Capture the cell that displays the provided text and extract its [x, y] central coordinate. 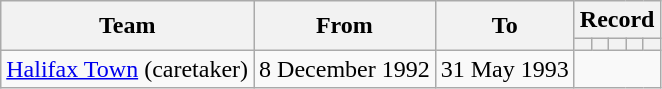
8 December 1992 [345, 69]
To [504, 26]
31 May 1993 [504, 69]
Halifax Town (caretaker) [128, 69]
Record [617, 20]
From [345, 26]
Team [128, 26]
